Locate the cell with the specified text and output its (X, Y) center coordinate. 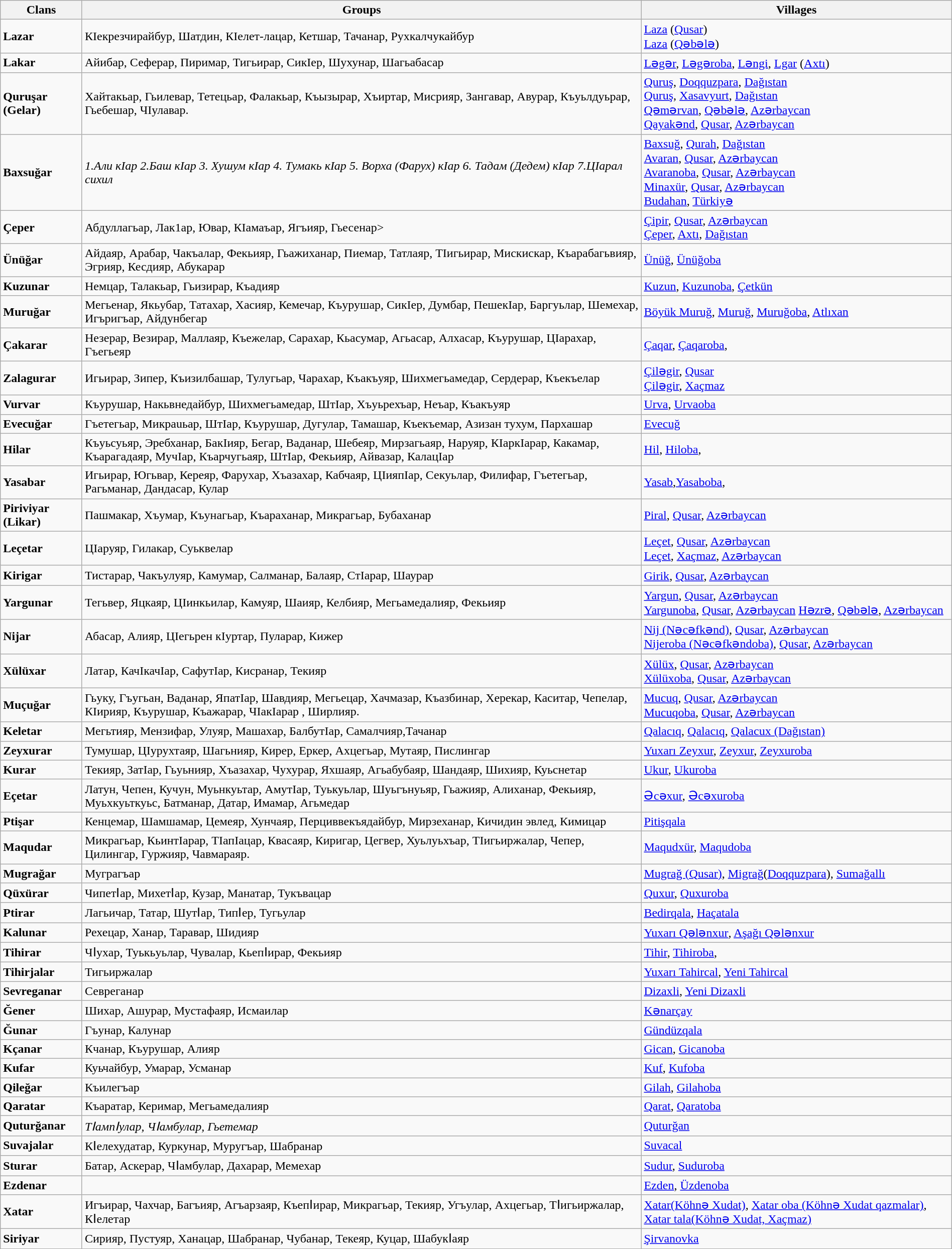
Айдаяр, Арабар, Чакъалар, Фекьияр, Гьажиханар, Пиемар, Татлаяр, ТIигьирар, Мискискар, Къарабагьвияр,Эгрияр, Кесдияр, Абукарар (362, 260)
Kuf, Kufoba (796, 1068)
Тистарар, Чакъулуяр, Камумар, Салманар, Балаяр, СтIарар, Шаурар (362, 575)
Ezdenar (41, 1185)
Тигьиржалар (362, 972)
Ləgər, Ləgəroba, Ləngi, Lgar (Axtı) (796, 63)
Evecuğ (796, 424)
Tihirjalar (41, 972)
Sevreganar (41, 991)
Quturğan (796, 1126)
Qarat, Qaratoba (796, 1106)
Bedirqala, Haçatala (796, 913)
Kalunar (41, 933)
Groups (362, 10)
Qüxürar (41, 893)
Тегьвер, Яцкаяр, ЦIинкьилар, Камуяр, Шаияр, Келбияр, Мегьамедалияр, Фекьияр (362, 602)
Maqudxür, Maqudoba (796, 847)
Yasab,Yasaboba, (796, 482)
Nijar (41, 637)
ЧипетӀар, МихетӀар, Кузар, Манатар, Тукъвацар (362, 893)
Мегьенар, Якьубар, Татахар, Хасияр, Кемечар, Къурушар, СикIер, Думбар, ПешекIар, Баргуьлар, Шемехар, Игъригъар, Айдунбегар (362, 312)
Lazar (41, 36)
Lakar (41, 63)
Qaratar (41, 1106)
Suvajalar (41, 1146)
Yasabar (41, 482)
1.Али кІар 2.Баш кІар 3. Хушум кІар 4. Тумакь кІар 5. Ворха (Фарух) кІар 6. Тадам (Дедем) кІар 7.ЦІарал сихил (362, 172)
Kurar (41, 770)
Kufar (41, 1068)
Ğunar (41, 1030)
Baxsuğ, Qurah, DağıstanAvaran, Qusar, AzərbaycanAvaranoba, Qusar, AzərbaycanMinaxür, Qusar, AzərbaycanBudahan, Türkiyə (796, 172)
Xatar(Köhnə Xudat), Xatar oba (Köhnə Xudat qazmalar), Xatar tala(Köhnə Xudat, Xaçmaz) (796, 1212)
Абдуллагьар, Лак1ар, Ювар, КIамаъар, Ягъияр, Гьесенар> (362, 227)
КIекрезчирайбур, Шатдин, КIелет-лацар, Кетшар, Тачанар, Рухкалчукайбур (362, 36)
Пашмакар, Хъумар, Къунагьар, Къараханар, Микрагьар, Бубаханар (362, 515)
Севреганар (362, 991)
Laza (Qusar)Laza (Qəbələ) (796, 36)
Kirigar (41, 575)
Гъунар, Калунар (362, 1030)
Kənarçay (796, 1011)
Zalagurar (41, 378)
Къурушар, Накьвнедайбур, Шихмегьамедар, ШтIар, Хъуьрехъар, Неъар, Къакъуяр (362, 405)
Girik, Qusar, Azərbaycan (796, 575)
Eçetar (41, 795)
Piral, Qusar, Azərbaycan (796, 515)
Qileğar (41, 1087)
Игъирар, Чахчар, Багъияр, Агъарзаяр, КъепӀирар, Микрагьар, Текияр, Угъулар, Ахцегьар, ТӀигьиржалар, КӀелетар (362, 1212)
Şirvanovka (796, 1239)
Keletar (41, 731)
Шихар, Ашурар, Мустафаяр, Исмаилар (362, 1011)
Urva, Urvaoba (796, 405)
Ptişar (41, 821)
Evecuğar (41, 424)
Ğener (41, 1011)
Латар, КачIкачIар, СафутIар, Кисранар, Текияр (362, 671)
Gündüzqala (796, 1030)
Sturar (41, 1166)
Айибар, Сеферар, Пиримар, Тигьирар, СикIер, Шухунар, Шагьабасар (362, 63)
Muruğar (41, 312)
Yuxarı Tahircal, Yeni Tahircal (796, 972)
Çakarar (41, 344)
Игьирар, Югьвар, Кереяр, Фарухар, Xъазахар, Кабчаяр, ЦIияпIар, Секуьлар, Филифар, Гъетегьар, Рагьманар, Дандасар, Кулар (362, 482)
Mugrağ (Qusar), Migrağ(Doqquzpara), Sumağallı (796, 873)
Xatar (41, 1212)
Латун, Чепен, Кучун, Муьнкуьтар, АмутIар, Туькуьлар, Шуьгънуьяр, Гьажияр, Алиханар, Фекьияр, Муьхкуьткуьс, Батманар, Датар, Имамар, Агьмедар (362, 795)
Kçanar (41, 1049)
Хайтакьар, Гьилевар, Тетецьар, Фалакьар, Къызырар, Хъиртар, Мисрияр, Зангавар, Авурар, Къуьлдуьрар,Гьебешар, ЧIулавар. (362, 103)
Лагьичар, Татар, ШутӀар, ТипӀер, Тугьулар (362, 913)
ЧӀухар, Туькьуьлар, Чувалар, КьепӀирар, Фекьияр (362, 952)
Qalacıq, Qalacıq, Qalacux (Dağıstan) (796, 731)
Mugrağar (41, 873)
Çeper (41, 227)
Къилегъар (362, 1087)
Maqudar (41, 847)
Pitişqala (796, 821)
Ezden, Üzdenoba (796, 1185)
Quruşar (Gelar) (41, 103)
Leçetar (41, 548)
Villages (796, 10)
Кчанар, Къурушар, Алияр (362, 1049)
Muçuğar (41, 705)
Куьчайбур, Умарар, Усманар (362, 1068)
Siriyar (41, 1239)
ТӀампӀулар, ЧӀамбулар, Гьетемар (362, 1126)
Yuxarı Qələnxur, Aşağı Qələnxur (796, 933)
Suvacal (796, 1146)
Kuzun, Kuzunoba, Çetkün (796, 286)
Mucuq, Qusar, AzərbaycanMucuqoba, Qusar, Azərbaycan (796, 705)
Dizaxli, Yeni Dizaxli (796, 991)
Незерар, Везирар, Маллаяр, Къежелар, Сарахар, Кьасумар, Агьасар, Алхасар, Къурушар, ЦIарахар, Гъегьеяр (362, 344)
Гъетегьар, Микраuьар, ШтIар, Къурушар, Дугулар, Тамашар, Къекъемар, Азизан тухум, Пархашар (362, 424)
Къаратар, Керимар, Мегьамедалияр (362, 1106)
Ünüğar (41, 260)
Böyük Muruğ, Muruğ, Muruğoba, Atlıxan (796, 312)
Clans (41, 10)
Игьирар, Зипер, Къизилбашар, Тулугьар, Чарахар, Къакъуяр, Шихмегьамедар, Сердерар, Къекъелар (362, 378)
Ptirar (41, 913)
Əcəxur, Əcəxuroba (796, 795)
Sudur, Suduroba (796, 1166)
Немцар, Талакьар, Гьизирар, Къадияр (362, 286)
Hil, Hiloba, (796, 450)
Quturğanar (41, 1126)
Кенцемар, Шамшамар, Цемеяр, Хунчаяр, Перциввекъядайбур, Мирзеханар, Кичидин эвлед, Кимицар (362, 821)
Yargunar (41, 602)
Абасар, Алияр, ЦIегьрен кIуртар, Пуларар, Кижер (362, 637)
Çiləgir, QusarÇiləgir, Xaçmaz (796, 378)
Мегьтияр, Мензифар, Улуяр, Машахар, БалбутIар, Самалчияр,Тачанар (362, 731)
Quruş, Doqquzpara, DağıstanQuruş, Xasavyurt, DağıstanQəmərvan, Qəbələ, AzərbaycanQayakənd, Qusar, Azərbaycan (796, 103)
Çaqar, Çaqaroba, (796, 344)
Çipir, Qusar, AzərbaycanÇeper, Axtı, Dağıstan (796, 227)
Kuzunar (41, 286)
Батар, Аскерар, ЧӀамбулар, Дахарар, Мемехар (362, 1166)
Vurvar (41, 405)
Рехецар, Ханар, Таравар, Шидияр (362, 933)
Xülüxar (41, 671)
Муграгъар (362, 873)
Yuxarı Zeyxur, Zeyxur, Zeyxuroba (796, 751)
Yargun, Qusar, AzərbaycanYargunoba, Qusar, Azərbaycan Həzrə, Qəbələ, Azərbaycan (796, 602)
Текияр, ЗатIар, Гьуьнияр, Xъазахар, Чухурар, Яхшаяр, Агьабубаяр, Шандаяр, Шихияр, Куьснетар (362, 770)
КӀелехудатар, Куркунар, Муругъар, Шабранар (362, 1146)
Сирияр, Пустуяр, Ханацар, Шабранар, Чубанар, Текеяр, Куцар, ШабукӀаяр (362, 1239)
Ukur, Ukuroba (796, 770)
Tihirar (41, 952)
Tihir, Tihiroba, (796, 952)
Gican, Gicanoba (796, 1049)
Gilah, Gilahoba (796, 1087)
Piriviyar (Likar) (41, 515)
Nij (Nəcəfkənd), Qusar, AzərbaycanNijeroba (Nəcəfkəndoba), Qusar, Azərbaycan (796, 637)
Baxsuğar (41, 172)
Xülüx, Qusar, AzərbaycanXülüxoba, Qusar, Azərbaycan (796, 671)
Leçet, Qusar, AzərbaycanLeçet, Xaçmaz, Azərbaycan (796, 548)
Quxur, Quxuroba (796, 893)
Ünüğ, Ünüğoba (796, 260)
Микрагьар, КьинтIарар, ТIапIацар, Квасаяр, Киригар, Цегвер, Хуьлуьхъар, ТIигьиржалар, Чепер, Цилингар, Гуржияр, Чавмараяр. (362, 847)
Тумушар, ЦIурухтаяр, Шагьнияр, Кирер, Еркер, Ахцегьар, Мутаяр, Пислингар (362, 751)
Zeyxurar (41, 751)
ЦIаруяр, Гилакар, Суьквелар (362, 548)
Hilar (41, 450)
